Extract the [x, y] coordinate from the center of the cell holding the provided text.  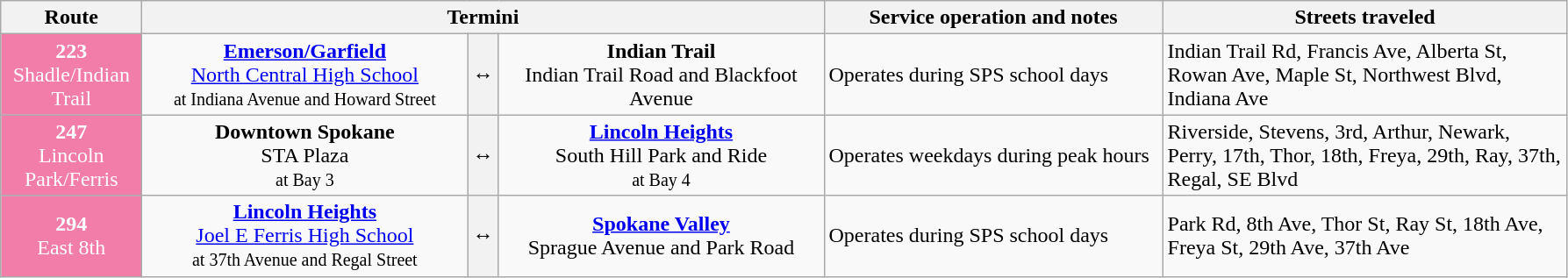
Route [72, 18]
Indian Trail Rd, Francis Ave, Alberta St, Rowan Ave, Maple St, Northwest Blvd, Indiana Ave [1365, 75]
Operates weekdays during peak hours [993, 155]
247Lincoln Park/Ferris [72, 155]
Emerson/GarfieldNorth Central High Schoolat Indiana Avenue and Howard Street [305, 75]
Park Rd, 8th Ave, Thor St, Ray St, 18th Ave, Freya St, 29th Ave, 37th Ave [1365, 236]
Riverside, Stevens, 3rd, Arthur, Newark, Perry, 17th, Thor, 18th, Freya, 29th, Ray, 37th, Regal, SE Blvd [1365, 155]
Lincoln HeightsJoel E Ferris High Schoolat 37th Avenue and Regal Street [305, 236]
Streets traveled [1365, 18]
223Shadle/Indian Trail [72, 75]
Spokane ValleySprague Avenue and Park Road [662, 236]
Downtown SpokaneSTA Plazaat Bay 3 [305, 155]
294East 8th [72, 236]
Lincoln HeightsSouth Hill Park and Rideat Bay 4 [662, 155]
Termini [483, 18]
Service operation and notes [993, 18]
Indian TrailIndian Trail Road and Blackfoot Avenue [662, 75]
